Return [x, y] of the center of cell containing provided text 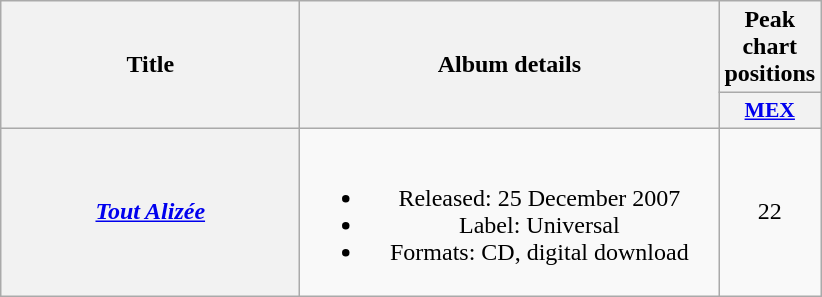
Title [150, 65]
Tout Alizée [150, 212]
Released: 25 December 2007Label: UniversalFormats: CD, digital download [510, 212]
Peak chart positions [770, 47]
MEX [770, 111]
22 [770, 212]
Album details [510, 65]
